Return the (x, y) coordinate for the center point of the cell that contains the specified text.  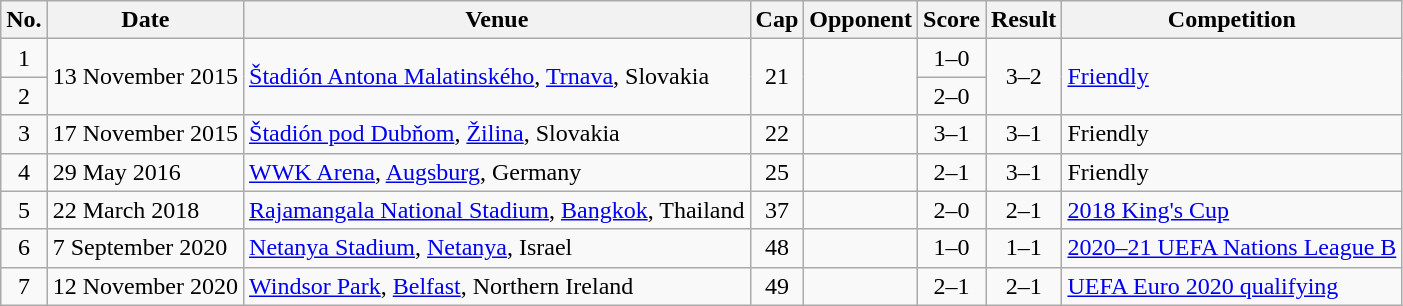
Cap (777, 20)
1 (24, 58)
5 (24, 210)
Opponent (861, 20)
22 (777, 134)
3–2 (1024, 77)
1–1 (1024, 248)
4 (24, 172)
29 May 2016 (145, 172)
6 (24, 248)
UEFA Euro 2020 qualifying (1232, 286)
13 November 2015 (145, 77)
17 November 2015 (145, 134)
Windsor Park, Belfast, Northern Ireland (498, 286)
21 (777, 77)
3 (24, 134)
Venue (498, 20)
Netanya Stadium, Netanya, Israel (498, 248)
Rajamangala National Stadium, Bangkok, Thailand (498, 210)
25 (777, 172)
No. (24, 20)
7 September 2020 (145, 248)
2018 King's Cup (1232, 210)
Competition (1232, 20)
Score (952, 20)
WWK Arena, Augsburg, Germany (498, 172)
Štadión pod Dubňom, Žilina, Slovakia (498, 134)
Štadión Antona Malatinského, Trnava, Slovakia (498, 77)
48 (777, 248)
49 (777, 286)
12 November 2020 (145, 286)
7 (24, 286)
37 (777, 210)
Date (145, 20)
22 March 2018 (145, 210)
2 (24, 96)
Result (1024, 20)
2020–21 UEFA Nations League B (1232, 248)
